Provide the [X, Y] coordinate of the cell's center where the given text is located.  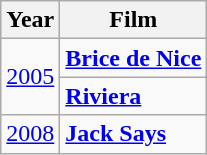
Brice de Nice [134, 58]
Riviera [134, 96]
Film [134, 20]
Year [30, 20]
2005 [30, 77]
Jack Says [134, 134]
2008 [30, 134]
